Scan for the cell matching the given text and deliver its (X, Y) coordinate at center. 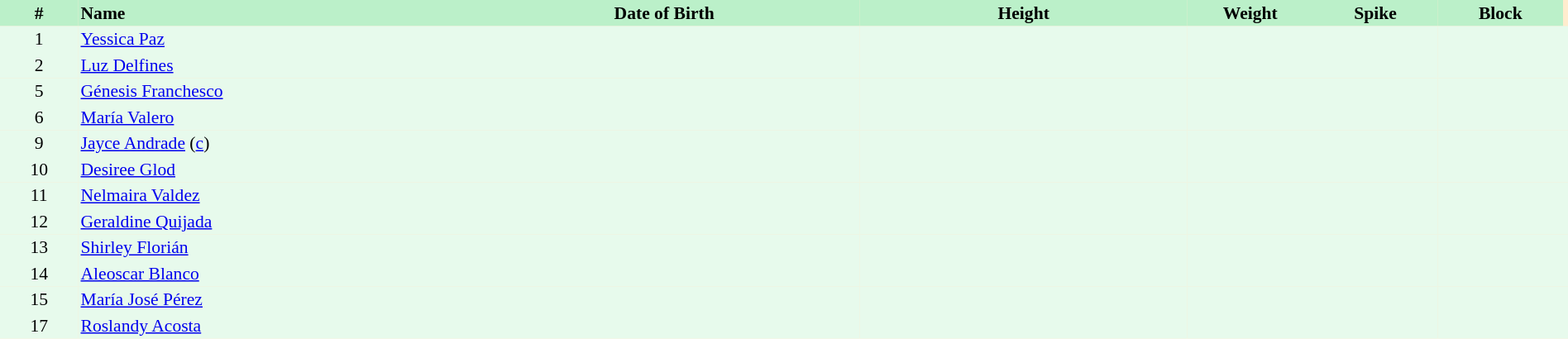
Shirley Florián (273, 248)
María Valero (273, 117)
6 (39, 117)
13 (39, 248)
Roslandy Acosta (273, 326)
1 (39, 40)
9 (39, 144)
2 (39, 65)
Desiree Glod (273, 169)
Name (273, 13)
12 (39, 222)
17 (39, 326)
Spike (1374, 13)
Date of Birth (664, 13)
11 (39, 195)
Luz Delfines (273, 65)
# (39, 13)
5 (39, 91)
Height (1024, 13)
Yessica Paz (273, 40)
14 (39, 274)
Nelmaira Valdez (273, 195)
Jayce Andrade (c) (273, 144)
Weight (1250, 13)
Block (1500, 13)
15 (39, 299)
María José Pérez (273, 299)
Génesis Franchesco (273, 91)
Geraldine Quijada (273, 222)
10 (39, 169)
Aleoscar Blanco (273, 274)
